Scan for the cell matching the given text and deliver its (X, Y) coordinate at center. 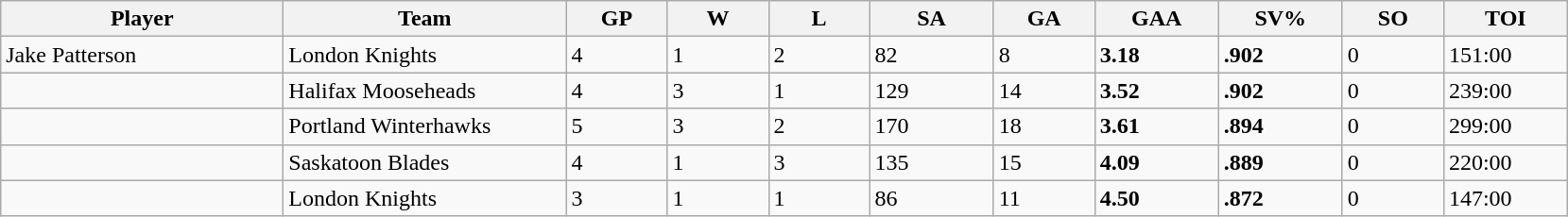
4.09 (1157, 162)
220:00 (1505, 162)
135 (932, 162)
Jake Patterson (142, 55)
5 (616, 126)
GP (616, 19)
SA (932, 19)
3.52 (1157, 91)
GAA (1157, 19)
4.50 (1157, 198)
.889 (1280, 162)
239:00 (1505, 91)
129 (932, 91)
3.61 (1157, 126)
8 (1043, 55)
TOI (1505, 19)
L (818, 19)
14 (1043, 91)
299:00 (1505, 126)
3.18 (1157, 55)
147:00 (1505, 198)
Portland Winterhawks (425, 126)
Saskatoon Blades (425, 162)
18 (1043, 126)
SO (1393, 19)
86 (932, 198)
GA (1043, 19)
15 (1043, 162)
170 (932, 126)
82 (932, 55)
Player (142, 19)
Halifax Mooseheads (425, 91)
11 (1043, 198)
.872 (1280, 198)
W (718, 19)
SV% (1280, 19)
151:00 (1505, 55)
Team (425, 19)
.894 (1280, 126)
